Find where the given text appears and provide that cell's center as (X, Y) coordinate. 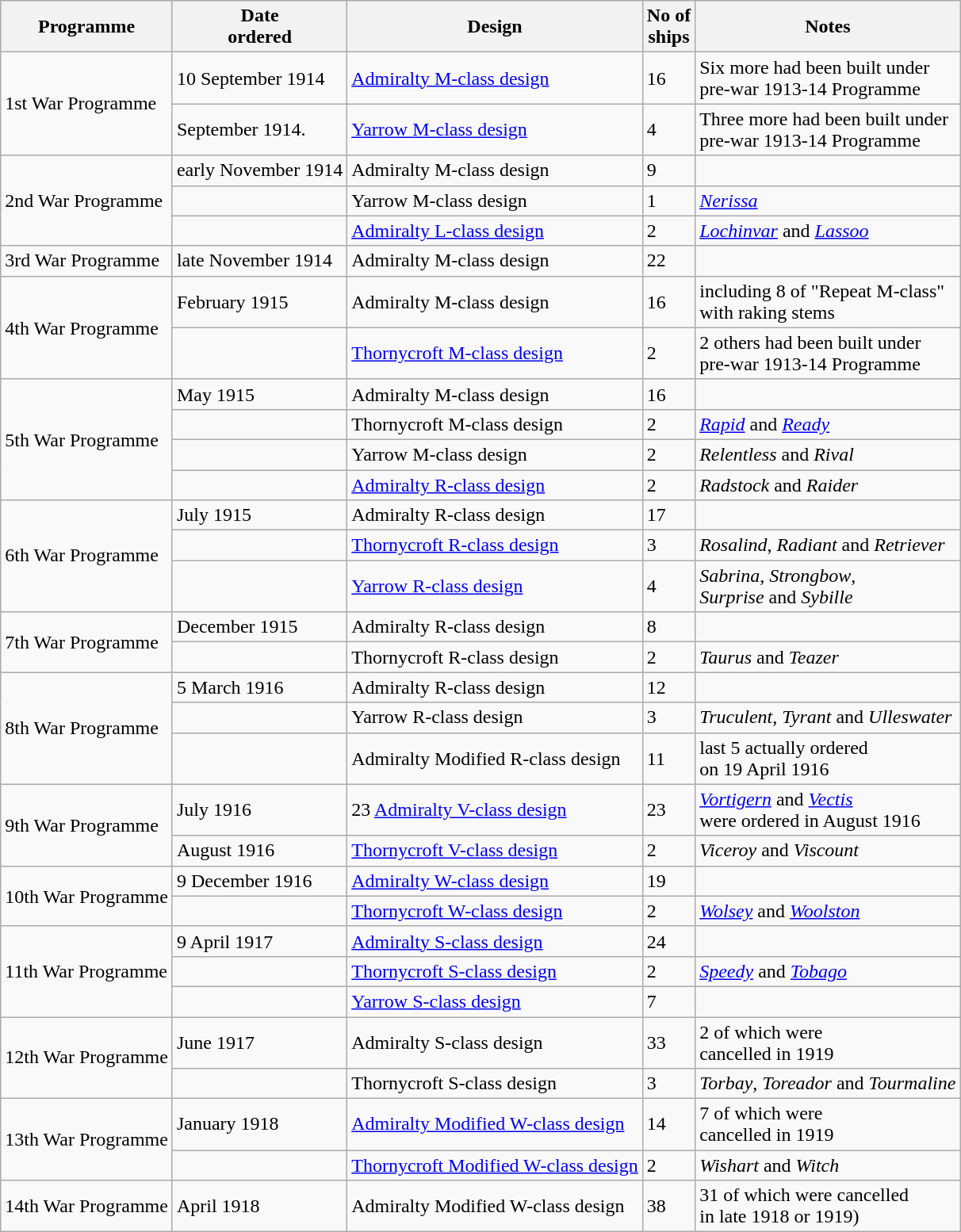
September 1914. (259, 130)
Speedy and Tobago (828, 971)
4th War Programme (87, 327)
11th War Programme (87, 971)
Sabrina, Strongbow, Surprise and Sybille (828, 587)
2nd War Programme (87, 201)
Rapid and Ready (828, 424)
31 of which were cancelled in late 1918 or 1919) (828, 1207)
14th War Programme (87, 1207)
23 Admiralty V-class design (495, 810)
February 1915 (259, 301)
8 (668, 627)
Thornycroft Modified W-class design (495, 1165)
11 (668, 758)
1 (668, 201)
late November 1914 (259, 261)
Truculent, Tyrant and Ulleswater (828, 717)
17 (668, 515)
14 (668, 1124)
May 1915 (259, 394)
3rd War Programme (87, 261)
Taurus and Teazer (828, 657)
December 1915 (259, 627)
last 5 actually ordered on 19 April 1916 (828, 758)
July 1915 (259, 515)
7 (668, 1001)
Admiralty Modified R-class design (495, 758)
22 (668, 261)
2 of which were cancelled in 1919 (828, 1042)
Programme (87, 27)
Dateordered (259, 27)
9 December 1916 (259, 881)
8th War Programme (87, 728)
10 September 1914 (259, 78)
Thornycroft V-class design (495, 851)
Torbay, Toreador and Tourmaline (828, 1084)
9 (668, 170)
23 (668, 810)
1st War Programme (87, 104)
Viceroy and Viscount (828, 851)
early November 1914 (259, 170)
No ofships (668, 27)
13th War Programme (87, 1140)
38 (668, 1207)
19 (668, 881)
Admiralty L-class design (495, 231)
Design (495, 27)
9th War Programme (87, 825)
10th War Programme (87, 896)
5 March 1916 (259, 687)
July 1916 (259, 810)
Nerissa (828, 201)
5th War Programme (87, 439)
2 others had been built under pre-war 1913-14 Programme (828, 354)
6th War Programme (87, 557)
April 1918 (259, 1207)
January 1918 (259, 1124)
Wolsey and Woolston (828, 911)
7th War Programme (87, 642)
Radstock and Raider (828, 484)
including 8 of "Repeat M-class" with raking stems (828, 301)
9 April 1917 (259, 941)
Six more had been built under pre-war 1913-14 Programme (828, 78)
33 (668, 1042)
Lochinvar and Lassoo (828, 231)
12 (668, 687)
Rosalind, Radiant and Retriever (828, 545)
Three more had been built under pre-war 1913-14 Programme (828, 130)
June 1917 (259, 1042)
August 1916 (259, 851)
Thornycroft W-class design (495, 911)
Yarrow S-class design (495, 1001)
12th War Programme (87, 1058)
24 (668, 941)
Vortigern and Vectis were ordered in August 1916 (828, 810)
Notes (828, 27)
Relentless and Rival (828, 454)
Admiralty W-class design (495, 881)
Wishart and Witch (828, 1165)
7 of which were cancelled in 1919 (828, 1124)
